Output the (X, Y) coordinate of the center of the cell containing the given text.  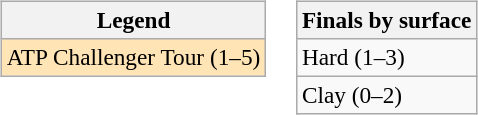
Finals by surface (387, 20)
Legend (133, 20)
ATP Challenger Tour (1–5) (133, 57)
Clay (0–2) (387, 95)
Hard (1–3) (387, 57)
